Capture the cell that displays the provided text and extract its [X, Y] central coordinate. 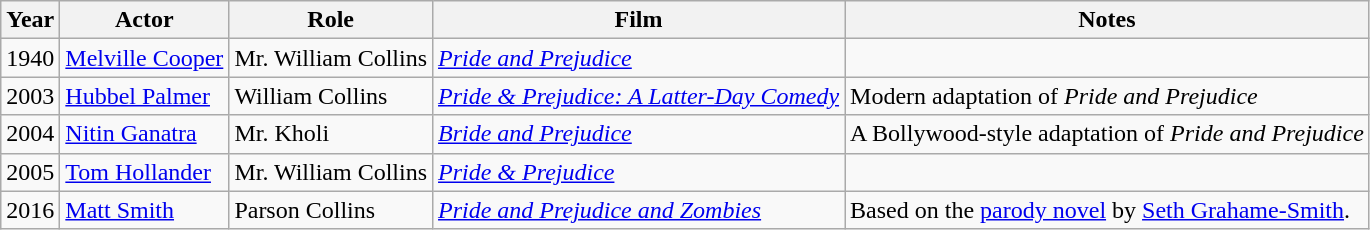
Film [639, 20]
1940 [30, 58]
Year [30, 20]
Pride and Prejudice [639, 58]
Bride and Prejudice [639, 134]
A Bollywood-style adaptation of Pride and Prejudice [1108, 134]
Tom Hollander [144, 172]
2003 [30, 96]
Parson Collins [331, 210]
2016 [30, 210]
Pride & Prejudice [639, 172]
Role [331, 20]
Pride & Prejudice: A Latter-Day Comedy [639, 96]
Hubbel Palmer [144, 96]
2004 [30, 134]
Modern adaptation of Pride and Prejudice [1108, 96]
Based on the parody novel by Seth Grahame-Smith. [1108, 210]
Notes [1108, 20]
Melville Cooper [144, 58]
Actor [144, 20]
Matt Smith [144, 210]
William Collins [331, 96]
Mr. Kholi [331, 134]
Pride and Prejudice and Zombies [639, 210]
Nitin Ganatra [144, 134]
2005 [30, 172]
